Detect which cell encompasses the target text, then output its [x, y] center coordinate. 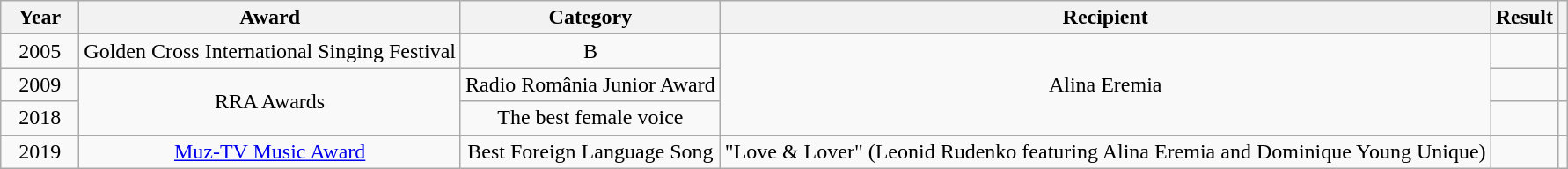
Year [40, 18]
Golden Cross International Singing Festival [270, 51]
2018 [40, 118]
RRA Awards [270, 101]
The best female voice [590, 118]
2005 [40, 51]
Category [590, 18]
2019 [40, 151]
Best Foreign Language Song [590, 151]
B [590, 51]
Muz-TV Music Award [270, 151]
"Love & Lover" (Leonid Rudenko featuring Alina Eremia and Dominique Young Unique) [1105, 151]
Result [1524, 18]
2009 [40, 84]
Alina Eremia [1105, 84]
Award [270, 18]
Radio România Junior Award [590, 84]
Recipient [1105, 18]
